Extract the (X, Y) coordinate from the center of the cell holding the provided text.  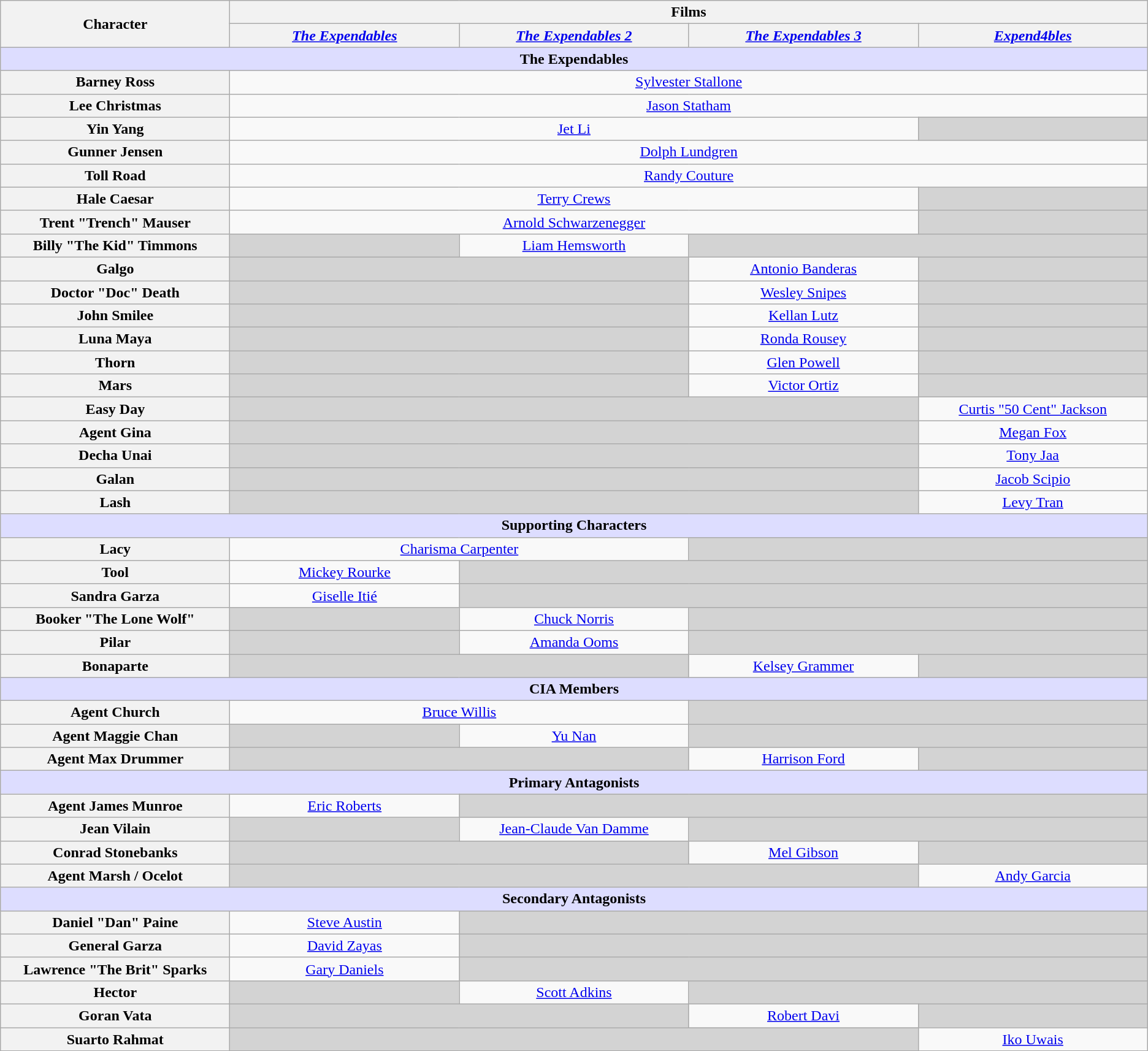
David Zayas (345, 946)
Mel Gibson (803, 852)
Agent Maggie Chan (115, 736)
Mickey Rourke (345, 572)
Victor Ortiz (803, 386)
Conrad Stonebanks (115, 852)
Agent Church (115, 713)
Glen Powell (803, 362)
Hector (115, 992)
Eric Roberts (345, 806)
Lacy (115, 549)
Jason Statham (689, 105)
Charisma Carpenter (459, 549)
Sandra Garza (115, 595)
Sylvester Stallone (689, 82)
Bruce Willis (459, 713)
Booker "The Lone Wolf" (115, 619)
Suarto Rahmat (115, 1039)
Films (689, 12)
Billy "The Kid" Timmons (115, 245)
Barney Ross (115, 82)
Primary Antagonists (574, 782)
Agent James Munroe (115, 806)
Randy Couture (689, 175)
Thorn (115, 362)
Jean-Claude Van Damme (574, 829)
Chuck Norris (574, 619)
Yin Yang (115, 129)
Gunner Jensen (115, 152)
Gary Daniels (345, 969)
Lash (115, 502)
Tony Jaa (1033, 456)
Tool (115, 572)
Hale Caesar (115, 199)
Mars (115, 386)
Scott Adkins (574, 992)
Steve Austin (345, 922)
Giselle Itié (345, 595)
Agent Gina (115, 432)
Kellan Lutz (803, 316)
Jacob Scipio (1033, 479)
Lawrence "The Brit" Sparks (115, 969)
Character (115, 24)
Amanda Ooms (574, 642)
Goran Vata (115, 1015)
Robert Davi (803, 1015)
Antonio Banderas (803, 269)
General Garza (115, 946)
Arnold Schwarzenegger (574, 222)
Harrison Ford (803, 759)
Luna Maya (115, 339)
Doctor "Doc" Death (115, 292)
Agent Max Drummer (115, 759)
Expend4bles (1033, 36)
Yu Nan (574, 736)
Iko Uwais (1033, 1039)
Dolph Lundgren (689, 152)
Bonaparte (115, 665)
Terry Crews (574, 199)
John Smilee (115, 316)
Decha Unai (115, 456)
CIA Members (574, 689)
Galgo (115, 269)
Lee Christmas (115, 105)
Andy Garcia (1033, 876)
Liam Hemsworth (574, 245)
Megan Fox (1033, 432)
Easy Day (115, 409)
Daniel "Dan" Paine (115, 922)
Levy Tran (1033, 502)
Pilar (115, 642)
Ronda Rousey (803, 339)
Agent Marsh / Ocelot (115, 876)
Jean Vilain (115, 829)
Curtis "50 Cent" Jackson (1033, 409)
Galan (115, 479)
Secondary Antagonists (574, 899)
The Expendables 2 (574, 36)
Jet Li (574, 129)
The Expendables 3 (803, 36)
Trent "Trench" Mauser (115, 222)
Supporting Characters (574, 525)
Toll Road (115, 175)
Wesley Snipes (803, 292)
Kelsey Grammer (803, 665)
